From the cell containing the given text, extract its center point as (x, y) coordinate. 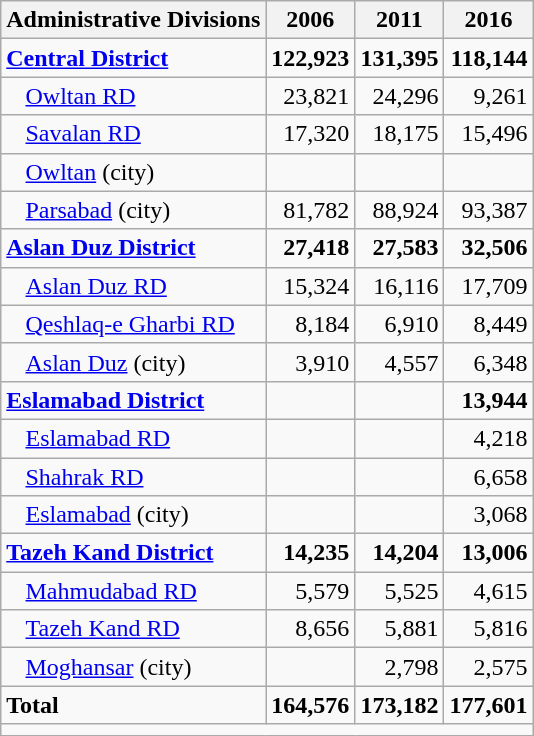
5,525 (400, 591)
16,116 (400, 286)
Total (134, 705)
6,348 (488, 362)
14,204 (400, 553)
2011 (400, 20)
118,144 (488, 58)
Aslan Duz (city) (134, 362)
3,910 (310, 362)
5,881 (400, 629)
5,816 (488, 629)
Savalan RD (134, 134)
Administrative Divisions (134, 20)
13,944 (488, 400)
Parsabad (city) (134, 210)
88,924 (400, 210)
Tazeh Kand District (134, 553)
17,709 (488, 286)
2016 (488, 20)
2,575 (488, 667)
Owltan RD (134, 96)
4,615 (488, 591)
Qeshlaq-e Gharbi RD (134, 324)
24,296 (400, 96)
4,218 (488, 438)
3,068 (488, 515)
Eslamabad (city) (134, 515)
Eslamabad District (134, 400)
18,175 (400, 134)
27,418 (310, 248)
Mahmudabad RD (134, 591)
Shahrak RD (134, 477)
164,576 (310, 705)
14,235 (310, 553)
Central District (134, 58)
6,658 (488, 477)
27,583 (400, 248)
32,506 (488, 248)
81,782 (310, 210)
8,184 (310, 324)
13,006 (488, 553)
Moghansar (city) (134, 667)
Eslamabad RD (134, 438)
5,579 (310, 591)
17,320 (310, 134)
2006 (310, 20)
131,395 (400, 58)
15,496 (488, 134)
173,182 (400, 705)
8,656 (310, 629)
2,798 (400, 667)
Owltan (city) (134, 172)
122,923 (310, 58)
6,910 (400, 324)
Aslan Duz RD (134, 286)
177,601 (488, 705)
Tazeh Kand RD (134, 629)
15,324 (310, 286)
9,261 (488, 96)
Aslan Duz District (134, 248)
4,557 (400, 362)
8,449 (488, 324)
93,387 (488, 210)
23,821 (310, 96)
